For the text-containing cell, return its midpoint in [x, y] coordinate format. 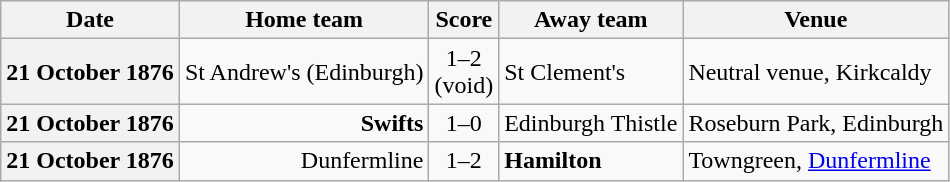
Neutral venue, Kirkcaldy [816, 72]
Date [90, 20]
Towngreen, Dunfermline [816, 161]
Dunfermline [304, 161]
1–2(void) [464, 72]
1–2 [464, 161]
Venue [816, 20]
Roseburn Park, Edinburgh [816, 123]
1–0 [464, 123]
Edinburgh Thistle [591, 123]
Swifts [304, 123]
Score [464, 20]
St Andrew's (Edinburgh) [304, 72]
St Clement's [591, 72]
Home team [304, 20]
Away team [591, 20]
Hamilton [591, 161]
